Pinpoint the cell where the given text exists, returning its (X, Y) midpoint coordinate. 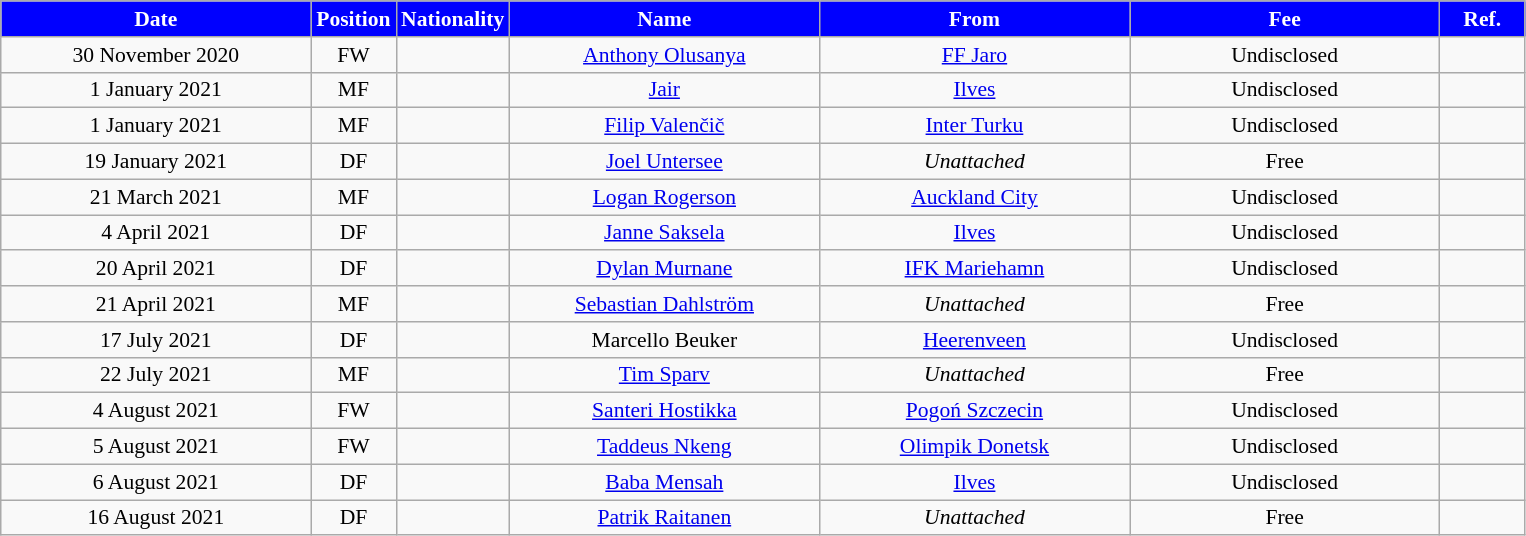
17 July 2021 (156, 340)
Baba Mensah (664, 482)
Name (664, 19)
5 August 2021 (156, 447)
Taddeus Nkeng (664, 447)
30 November 2020 (156, 55)
Heerenveen (974, 340)
Tim Sparv (664, 375)
Sebastian Dahlström (664, 304)
Logan Rogerson (664, 197)
FF Jaro (974, 55)
From (974, 19)
Santeri Hostikka (664, 411)
20 April 2021 (156, 269)
21 April 2021 (156, 304)
21 March 2021 (156, 197)
4 April 2021 (156, 233)
Marcello Beuker (664, 340)
16 August 2021 (156, 518)
Patrik Raitanen (664, 518)
Olimpik Donetsk (974, 447)
Fee (1285, 19)
Ref. (1482, 19)
4 August 2021 (156, 411)
6 August 2021 (156, 482)
Filip Valenčič (664, 126)
Inter Turku (974, 126)
Date (156, 19)
Pogoń Szczecin (974, 411)
Nationality (452, 19)
Anthony Olusanya (664, 55)
Dylan Murnane (664, 269)
Auckland City (974, 197)
Position (354, 19)
22 July 2021 (156, 375)
Joel Untersee (664, 162)
Jair (664, 90)
IFK Mariehamn (974, 269)
Janne Saksela (664, 233)
19 January 2021 (156, 162)
